Locate the cell with the specified text and output its [X, Y] center coordinate. 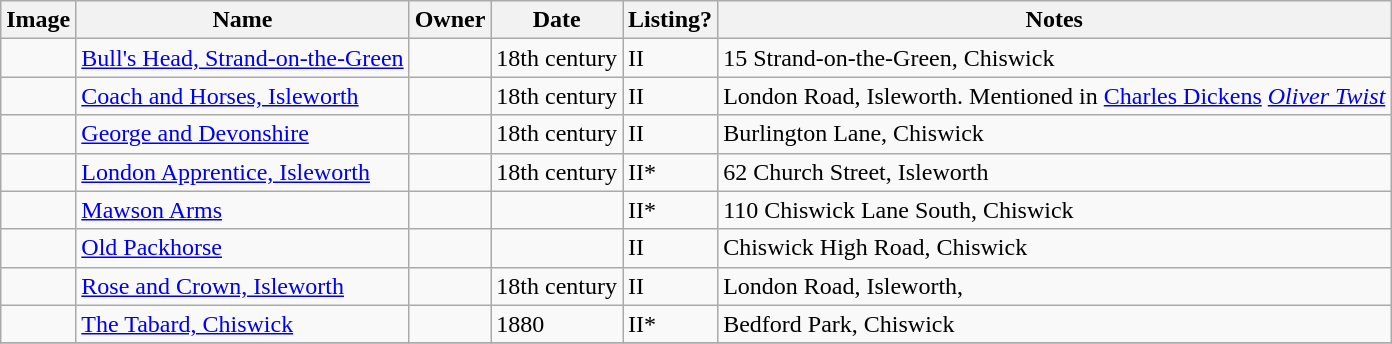
15 Strand-on-the-Green, Chiswick [1054, 58]
Chiswick High Road, Chiswick [1054, 248]
London Apprentice, Isleworth [242, 172]
62 Church Street, Isleworth [1054, 172]
Image [38, 20]
Rose and Crown, Isleworth [242, 286]
The Tabard, Chiswick [242, 324]
110 Chiswick Lane South, Chiswick [1054, 210]
Coach and Horses, Isleworth [242, 96]
Listing? [670, 20]
1880 [557, 324]
London Road, Isleworth. Mentioned in Charles Dickens Oliver Twist [1054, 96]
Owner [450, 20]
George and Devonshire [242, 134]
Burlington Lane, Chiswick [1054, 134]
London Road, Isleworth, [1054, 286]
Bull's Head, Strand-on-the-Green [242, 58]
Date [557, 20]
Notes [1054, 20]
Old Packhorse [242, 248]
Name [242, 20]
Bedford Park, Chiswick [1054, 324]
Mawson Arms [242, 210]
